Extract the [X, Y] coordinate from the center of the cell holding the provided text.  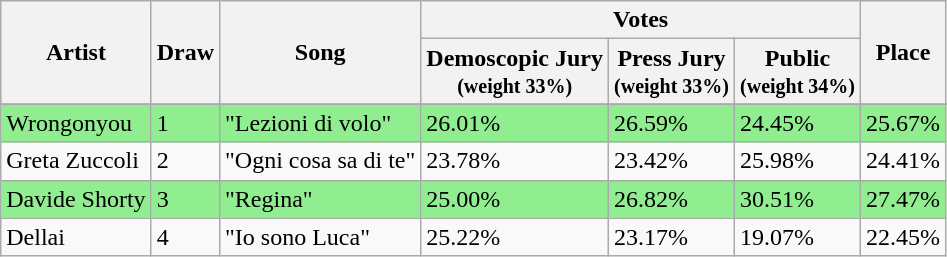
Wrongonyou [76, 123]
Demoscopic Jury(weight 33%) [515, 72]
Artist [76, 52]
25.00% [515, 199]
25.22% [515, 237]
Dellai [76, 237]
30.51% [798, 199]
22.45% [904, 237]
Song [320, 52]
"Regina" [320, 199]
23.17% [672, 237]
24.41% [904, 161]
Davide Shorty [76, 199]
Greta Zuccoli [76, 161]
2 [185, 161]
26.82% [672, 199]
Press Jury(weight 33%) [672, 72]
23.78% [515, 161]
Public(weight 34%) [798, 72]
1 [185, 123]
26.59% [672, 123]
26.01% [515, 123]
"Lezioni di volo" [320, 123]
25.98% [798, 161]
3 [185, 199]
"Ogni cosa sa di te" [320, 161]
25.67% [904, 123]
Place [904, 52]
Draw [185, 52]
4 [185, 237]
19.07% [798, 237]
23.42% [672, 161]
"Io sono Luca" [320, 237]
27.47% [904, 199]
Votes [641, 20]
24.45% [798, 123]
